Return [X, Y] of the center of cell containing provided text 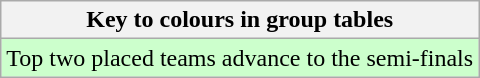
Top two placed teams advance to the semi-finals [240, 58]
Key to colours in group tables [240, 20]
